Output the (X, Y) coordinate of the center of the cell containing the given text.  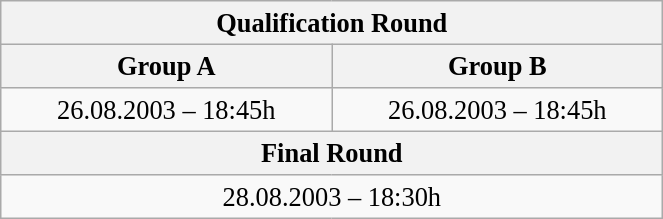
Group B (498, 66)
Final Round (332, 153)
Group A (166, 66)
28.08.2003 – 18:30h (332, 197)
Qualification Round (332, 22)
